For the text-containing cell, return its midpoint in [x, y] coordinate format. 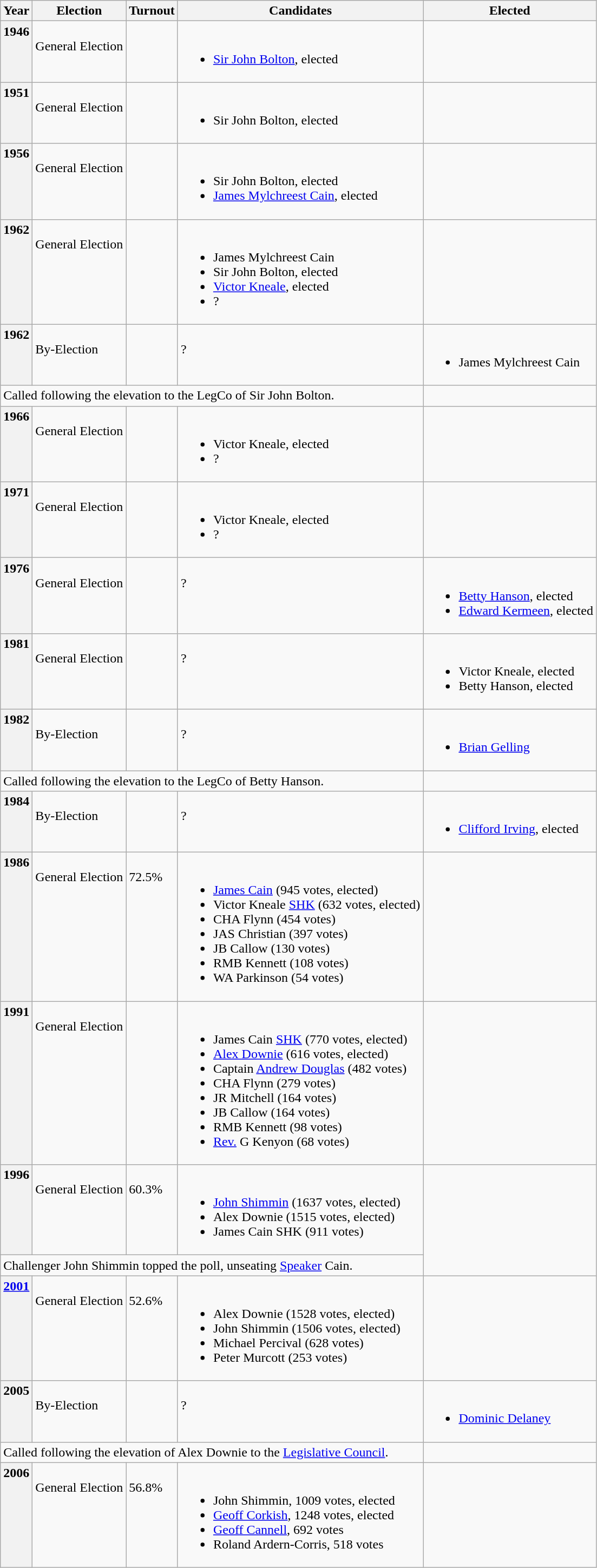
1981 [16, 671]
2006 [16, 1515]
Challenger John Shimmin topped the poll, unseating Speaker Cain. [212, 1265]
Dominic Delaney [510, 1412]
56.8% [152, 1515]
1971 [16, 520]
72.5% [152, 927]
Turnout [152, 11]
Year [16, 11]
Clifford Irving, elected [510, 822]
52.6% [152, 1328]
1946 [16, 52]
John Shimmin, 1009 votes, electedGeoff Corkish, 1248 votes, electedGeoff Cannell, 692 votesRoland Ardern-Corris, 518 votes [300, 1515]
1982 [16, 739]
1984 [16, 822]
Alex Downie (1528 votes, elected)John Shimmin (1506 votes, elected)Michael Percival (628 votes)Peter Murcott (253 votes) [300, 1328]
Brian Gelling [510, 739]
1966 [16, 444]
1956 [16, 181]
Betty Hanson, electedEdward Kermeen, elected [510, 595]
Sir John Bolton, electedJames Mylchreest Cain, elected [300, 181]
1976 [16, 595]
Called following the elevation to the LegCo of Sir John Bolton. [212, 396]
2005 [16, 1412]
1991 [16, 1083]
John Shimmin (1637 votes, elected)Alex Downie (1515 votes, elected)James Cain SHK (911 votes) [300, 1210]
1951 [16, 113]
1986 [16, 927]
James Mylchreest CainSir John Bolton, electedVictor Kneale, elected? [300, 272]
2001 [16, 1328]
60.3% [152, 1210]
Called following the elevation to the LegCo of Betty Hanson. [212, 781]
Election [79, 11]
Candidates [300, 11]
Elected [510, 11]
1996 [16, 1210]
Victor Kneale, electedBetty Hanson, elected [510, 671]
Called following the elevation of Alex Downie to the Legislative Council. [212, 1452]
James Mylchreest Cain [510, 355]
